Detect which cell encompasses the target text, then output its [X, Y] center coordinate. 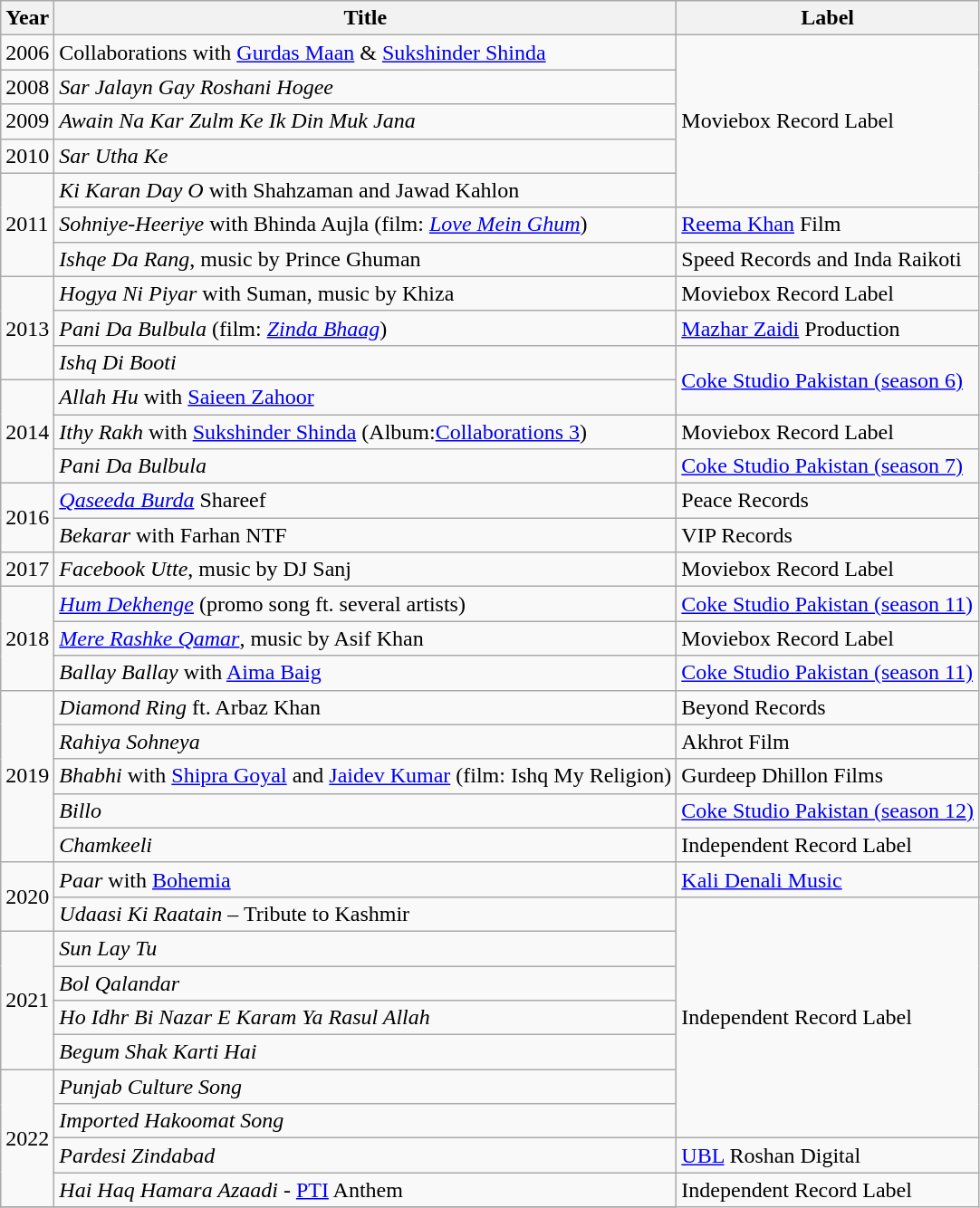
Coke Studio Pakistan (season 12) [828, 810]
Label [828, 18]
Bol Qalandar [366, 983]
Ithy Rakh with Sukshinder Shinda (Album:Collaborations 3) [366, 432]
Diamond Ring ft. Arbaz Khan [366, 707]
2017 [27, 570]
Ho Idhr Bi Nazar E Karam Ya Rasul Allah [366, 1018]
2020 [27, 896]
Paar with Bohemia [366, 879]
2022 [27, 1138]
Akhrot Film [828, 742]
Hai Haq Hamara Azaadi - PTI Anthem [366, 1190]
Gurdeep Dhillon Films [828, 776]
VIP Records [828, 535]
2006 [27, 53]
Ishq Di Booti [366, 362]
2011 [27, 225]
Chamkeeli [366, 845]
Imported Hakoomat Song [366, 1121]
Bhabhi with Shipra Goyal and Jaidev Kumar (film: Ishq My Religion) [366, 776]
Sohniye-Heeriye with Bhinda Aujla (film: Love Mein Ghum) [366, 225]
Reema Khan Film [828, 225]
Pardesi Zindabad [366, 1155]
2010 [27, 156]
Ishqe Da Rang, music by Prince Ghuman [366, 259]
2021 [27, 1000]
2013 [27, 328]
Punjab Culture Song [366, 1087]
2008 [27, 87]
Facebook Utte, music by DJ Sanj [366, 570]
2018 [27, 638]
Mere Rashke Qamar, music by Asif Khan [366, 638]
Qaseeda Burda Shareef [366, 501]
Rahiya Sohneya [366, 742]
Coke Studio Pakistan (season 6) [828, 379]
Coke Studio Pakistan (season 7) [828, 466]
Billo [366, 810]
Allah Hu with Saieen Zahoor [366, 397]
Beyond Records [828, 707]
Title [366, 18]
Bekarar with Farhan NTF [366, 535]
Sar Jalayn Gay Roshani Hogee [366, 87]
Peace Records [828, 501]
Sar Utha Ke [366, 156]
Hum Dekhenge (promo song ft. several artists) [366, 604]
Sun Lay Tu [366, 948]
Speed Records and Inda Raikoti [828, 259]
Collaborations with Gurdas Maan & Sukshinder Shinda [366, 53]
2009 [27, 121]
Pani Da Bulbula [366, 466]
Hogya Ni Piyar with Suman, music by Khiza [366, 293]
Pani Da Bulbula (film: Zinda Bhaag) [366, 328]
Udaasi Ki Raatain – Tribute to Kashmir [366, 914]
UBL Roshan Digital [828, 1155]
Mazhar Zaidi Production [828, 328]
Kali Denali Music [828, 879]
Ki Karan Day O with Shahzaman and Jawad Kahlon [366, 190]
Year [27, 18]
Ballay Ballay with Aima Baig [366, 673]
2014 [27, 431]
2019 [27, 776]
Awain Na Kar Zulm Ke Ik Din Muk Jana [366, 121]
Begum Shak Karti Hai [366, 1052]
2016 [27, 518]
